Determine the [X, Y] coordinate at the center of the cell enclosing the given text.  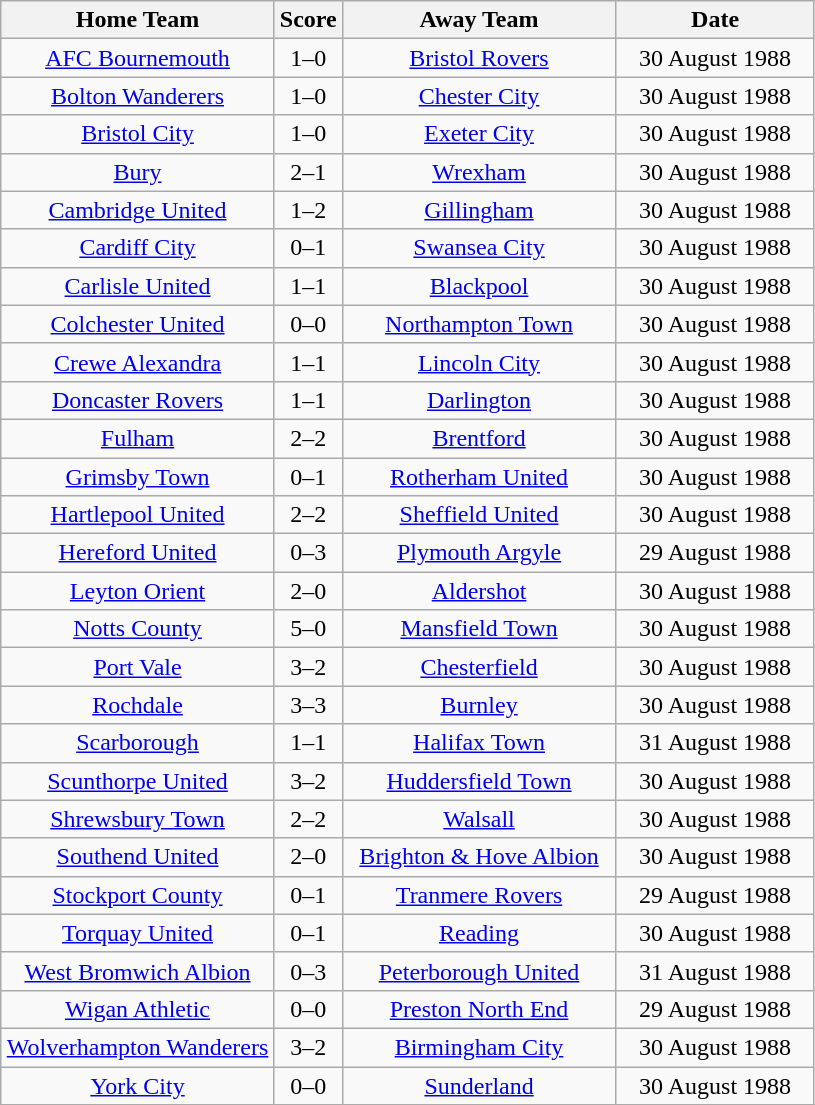
Plymouth Argyle [479, 553]
Torquay United [138, 933]
Darlington [479, 400]
Port Vale [138, 667]
Aldershot [479, 591]
Grimsby Town [138, 477]
Gillingham [479, 210]
Tranmere Rovers [479, 895]
Southend United [138, 857]
Blackpool [479, 286]
Huddersfield Town [479, 781]
Birmingham City [479, 1047]
Reading [479, 933]
Chester City [479, 96]
Scarborough [138, 743]
Bolton Wanderers [138, 96]
Colchester United [138, 324]
Hartlepool United [138, 515]
Sheffield United [479, 515]
Hereford United [138, 553]
Away Team [479, 20]
Mansfield Town [479, 629]
Wolverhampton Wanderers [138, 1047]
Cardiff City [138, 248]
Crewe Alexandra [138, 362]
Leyton Orient [138, 591]
Brentford [479, 438]
Score [308, 20]
Rotherham United [479, 477]
Doncaster Rovers [138, 400]
Preston North End [479, 1009]
Fulham [138, 438]
1–2 [308, 210]
Northampton Town [479, 324]
West Bromwich Albion [138, 971]
Halifax Town [479, 743]
Bury [138, 172]
Carlisle United [138, 286]
Brighton & Hove Albion [479, 857]
Lincoln City [479, 362]
Home Team [138, 20]
Bristol Rovers [479, 58]
2–1 [308, 172]
York City [138, 1085]
Scunthorpe United [138, 781]
Bristol City [138, 134]
Peterborough United [479, 971]
Wigan Athletic [138, 1009]
Date [716, 20]
Exeter City [479, 134]
AFC Bournemouth [138, 58]
Swansea City [479, 248]
5–0 [308, 629]
Burnley [479, 705]
Walsall [479, 819]
Cambridge United [138, 210]
Chesterfield [479, 667]
Stockport County [138, 895]
Sunderland [479, 1085]
3–3 [308, 705]
Rochdale [138, 705]
Shrewsbury Town [138, 819]
Wrexham [479, 172]
Notts County [138, 629]
